Capture the cell that displays the provided text and extract its [X, Y] central coordinate. 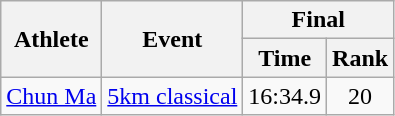
16:34.9 [285, 96]
Chun Ma [52, 96]
Time [285, 58]
Rank [360, 58]
Athlete [52, 39]
20 [360, 96]
Event [172, 39]
Final [318, 20]
5km classical [172, 96]
